Return [x, y] of the center of cell containing provided text 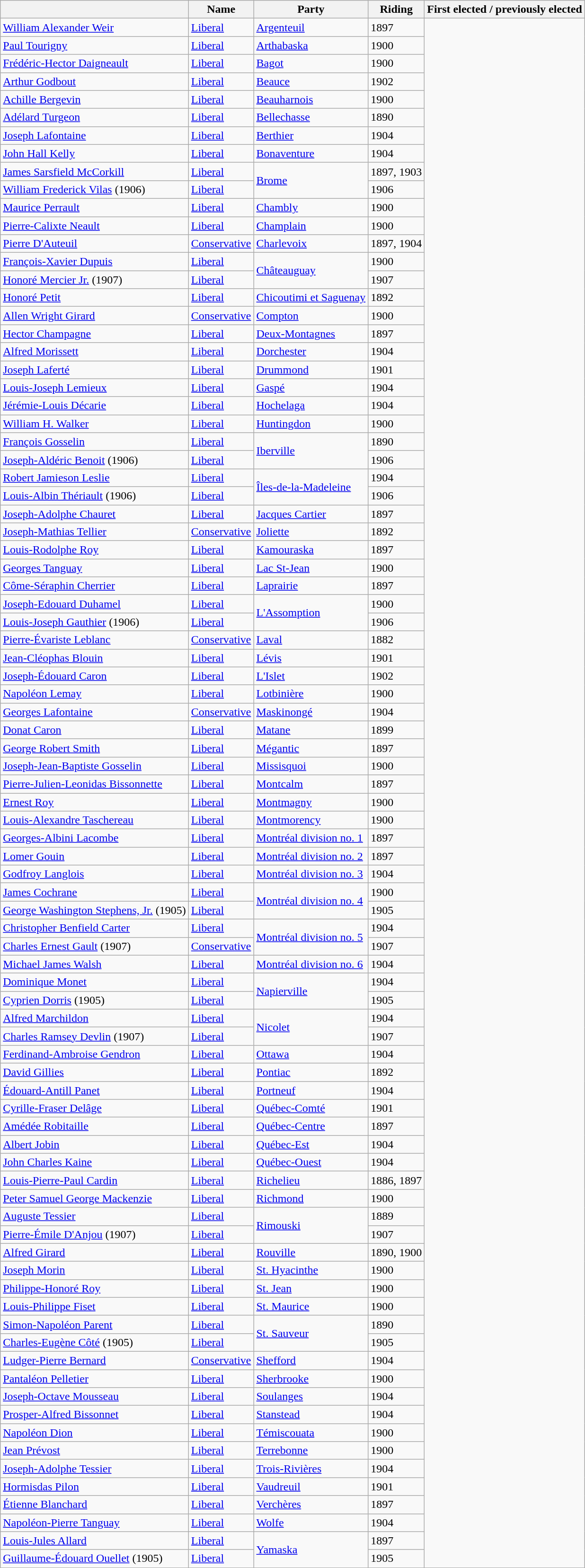
Chambly [311, 207]
William Frederick Vilas (1906) [95, 189]
Pontiac [311, 1072]
Pierre-Julien-Leonidas Bissonnette [95, 784]
Charles Ramsey Devlin (1907) [95, 1036]
Napierville [311, 991]
James Cochrane [95, 892]
Argenteuil [311, 27]
1899 [397, 730]
Montréal division no. 1 [311, 838]
George Washington Stephens, Jr. (1905) [95, 910]
William Alexander Weir [95, 27]
Ludger-Pierre Bernard [95, 1360]
Louis-Jules Allard [95, 1541]
George Robert Smith [95, 748]
Paul Tourigny [95, 45]
Charles Ernest Gault (1907) [95, 946]
Joseph-Jean-Baptiste Gosselin [95, 766]
Côme-Séraphin Cherrier [95, 586]
Yamaska [311, 1550]
Robert Jamieson Leslie [95, 478]
Joseph Lafontaine [95, 135]
Louis-Joseph Gauthier (1906) [95, 622]
Pierre-Évariste Leblanc [95, 640]
Jacques Cartier [311, 514]
Richelieu [311, 1180]
Cyprien Dorris (1905) [95, 1000]
L'Assomption [311, 613]
Deux-Montagnes [311, 334]
Richmond [311, 1198]
1897, 1904 [397, 244]
Charles-Eugène Côté (1905) [95, 1342]
1886, 1897 [397, 1180]
First elected / previously elected [505, 9]
Montmorency [311, 820]
Terrebonne [311, 1451]
Vaudreuil [311, 1487]
Verchères [311, 1505]
Godfroy Langlois [95, 874]
Missisquoi [311, 766]
Trois-Rivières [311, 1469]
Étienne Blanchard [95, 1505]
Dominique Monet [95, 982]
James Sarsfield McCorkill [95, 171]
1897, 1903 [397, 171]
Honoré Mercier Jr. (1907) [95, 280]
Philippe-Honoré Roy [95, 1288]
St. Maurice [311, 1306]
Cyrille-Fraser Delâge [95, 1108]
Montréal division no. 4 [311, 901]
Hector Champagne [95, 334]
Riding [397, 9]
Joseph Morin [95, 1270]
Lévis [311, 658]
Charlevoix [311, 244]
Allen Wright Girard [95, 316]
St. Hyacinthe [311, 1270]
Party [311, 9]
Huntingdon [311, 424]
Joseph-Aldéric Benoit (1906) [95, 460]
Stanstead [311, 1415]
Soulanges [311, 1397]
Name [221, 9]
Beauce [311, 81]
Dorchester [311, 352]
Berthier [311, 135]
Laprairie [311, 586]
Pantaléon Pelletier [95, 1379]
Matane [311, 730]
Arthur Godbout [95, 81]
L'Islet [311, 676]
Brome [311, 180]
Joseph-Édouard Caron [95, 676]
Mégantic [311, 748]
Napoléon Lemay [95, 694]
Louis-Albin Thériault (1906) [95, 496]
Michael James Walsh [95, 964]
Édouard-Antill Panet [95, 1090]
Montréal division no. 6 [311, 964]
Louis-Pierre-Paul Cardin [95, 1180]
Albert Jobin [95, 1144]
Georges Lafontaine [95, 712]
Montréal division no. 2 [311, 856]
Guillaume-Édouard Ouellet (1905) [95, 1559]
Champlain [311, 226]
Bagot [311, 63]
Joseph-Octave Mousseau [95, 1397]
Montmagny [311, 802]
Georges-Albini Lacombe [95, 838]
Auguste Tessier [95, 1216]
Lac St-Jean [311, 568]
David Gillies [95, 1072]
John Charles Kaine [95, 1162]
Simon-Napoléon Parent [95, 1324]
Québec-Est [311, 1144]
Joseph-Edouard Duhamel [95, 604]
Joseph-Adolphe Tessier [95, 1469]
Louis-Joseph Lemieux [95, 388]
Wolfe [311, 1523]
Bellechasse [311, 117]
Joseph Laferté [95, 370]
Jérémie-Louis Décarie [95, 406]
Jean Prévost [95, 1451]
Portneuf [311, 1090]
Hochelaga [311, 406]
Napoléon Dion [95, 1433]
Alfred Marchildon [95, 1018]
Kamouraska [311, 550]
Joseph-Mathias Tellier [95, 532]
Christopher Benfield Carter [95, 928]
Pierre-Calixte Neault [95, 226]
Laval [311, 640]
Georges Tanguay [95, 568]
Amédée Robitaille [95, 1126]
Témiscouata [311, 1433]
Québec-Comté [311, 1108]
Chicoutimi et Saguenay [311, 298]
St. Jean [311, 1288]
Iberville [311, 451]
Achille Bergevin [95, 99]
Joseph-Adolphe Chauret [95, 514]
Montcalm [311, 784]
Châteauguay [311, 271]
Louis-Alexandre Taschereau [95, 820]
Lomer Gouin [95, 856]
Gaspé [311, 388]
William H. Walker [95, 424]
Joliette [311, 532]
Bonaventure [311, 153]
Montréal division no. 3 [311, 874]
1889 [397, 1216]
Ferdinand-Ambroise Gendron [95, 1054]
Honoré Petit [95, 298]
1890, 1900 [397, 1252]
Frédéric-Hector Daigneault [95, 63]
Ottawa [311, 1054]
John Hall Kelly [95, 153]
Québec-Centre [311, 1126]
Lotbinière [311, 694]
Compton [311, 316]
Alfred Morissett [95, 352]
Maurice Perrault [95, 207]
Prosper-Alfred Bissonnet [95, 1415]
Sherbrooke [311, 1379]
Shefford [311, 1360]
Napoléon-Pierre Tanguay [95, 1523]
Québec-Ouest [311, 1162]
Pierre-Émile D'Anjou (1907) [95, 1234]
François Gosselin [95, 442]
Jean-Cléophas Blouin [95, 658]
François-Xavier Dupuis [95, 262]
Nicolet [311, 1027]
Adélard Turgeon [95, 117]
Pierre D'Auteuil [95, 244]
Rouville [311, 1252]
Îles-de-la-Madeleine [311, 487]
Drummond [311, 370]
Ernest Roy [95, 802]
Beauharnois [311, 99]
Louis-Philippe Fiset [95, 1306]
Alfred Girard [95, 1252]
Montréal division no. 5 [311, 937]
Peter Samuel George Mackenzie [95, 1198]
Maskinongé [311, 712]
Rimouski [311, 1225]
Arthabaska [311, 45]
Hormisdas Pilon [95, 1487]
St. Sauveur [311, 1333]
Louis-Rodolphe Roy [95, 550]
Donat Caron [95, 730]
1882 [397, 640]
